Search for the cell housing the specified text and yield its (x, y) center coordinate. 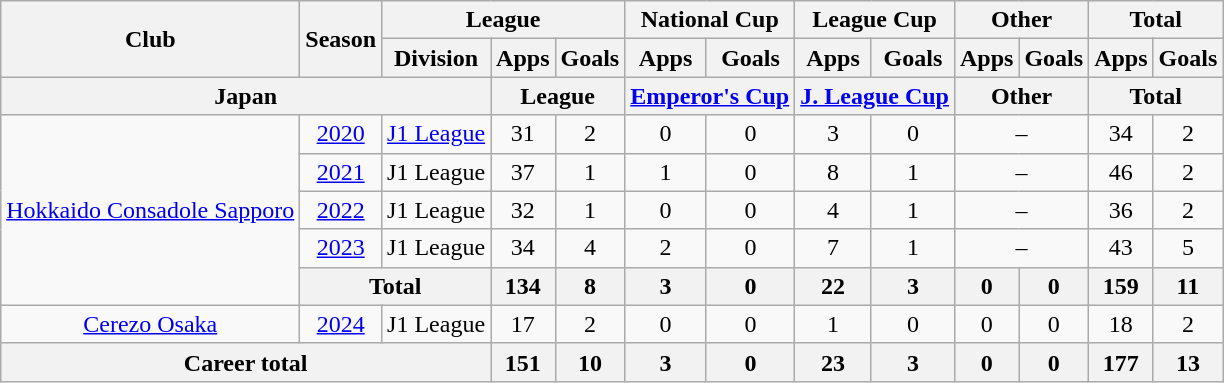
7 (834, 248)
2022 (341, 210)
Hokkaido Consadole Sapporo (150, 210)
46 (1121, 172)
13 (1188, 362)
151 (523, 362)
Season (341, 39)
17 (523, 324)
18 (1121, 324)
2021 (341, 172)
32 (523, 210)
159 (1121, 286)
10 (590, 362)
Club (150, 39)
2024 (341, 324)
11 (1188, 286)
22 (834, 286)
Division (436, 58)
37 (523, 172)
Cerezo Osaka (150, 324)
36 (1121, 210)
23 (834, 362)
43 (1121, 248)
5 (1188, 248)
Japan (246, 96)
2023 (341, 248)
31 (523, 134)
National Cup (710, 20)
Emperor's Cup (710, 96)
134 (523, 286)
League Cup (875, 20)
2020 (341, 134)
177 (1121, 362)
Career total (246, 362)
J. League Cup (875, 96)
